Capture the cell that displays the provided text and extract its [X, Y] central coordinate. 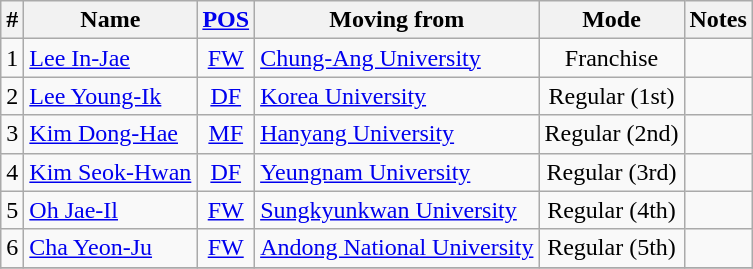
Kim Dong-Hae [110, 134]
Regular (2nd) [612, 134]
Sungkyunkwan University [397, 210]
Regular (4th) [612, 210]
POS [226, 20]
Korea University [397, 96]
Franchise [612, 58]
Andong National University [397, 248]
Oh Jae-Il [110, 210]
# [12, 20]
Mode [612, 20]
2 [12, 96]
Lee Young-Ik [110, 96]
MF [226, 134]
Regular (3rd) [612, 172]
6 [12, 248]
Regular (1st) [612, 96]
Lee In-Jae [110, 58]
3 [12, 134]
Chung-Ang University [397, 58]
1 [12, 58]
Cha Yeon-Ju [110, 248]
4 [12, 172]
Yeungnam University [397, 172]
5 [12, 210]
Notes [718, 20]
Regular (5th) [612, 248]
Moving from [397, 20]
Hanyang University [397, 134]
Kim Seok-Hwan [110, 172]
Name [110, 20]
